Find where the given text appears and provide that cell's center as (X, Y) coordinate. 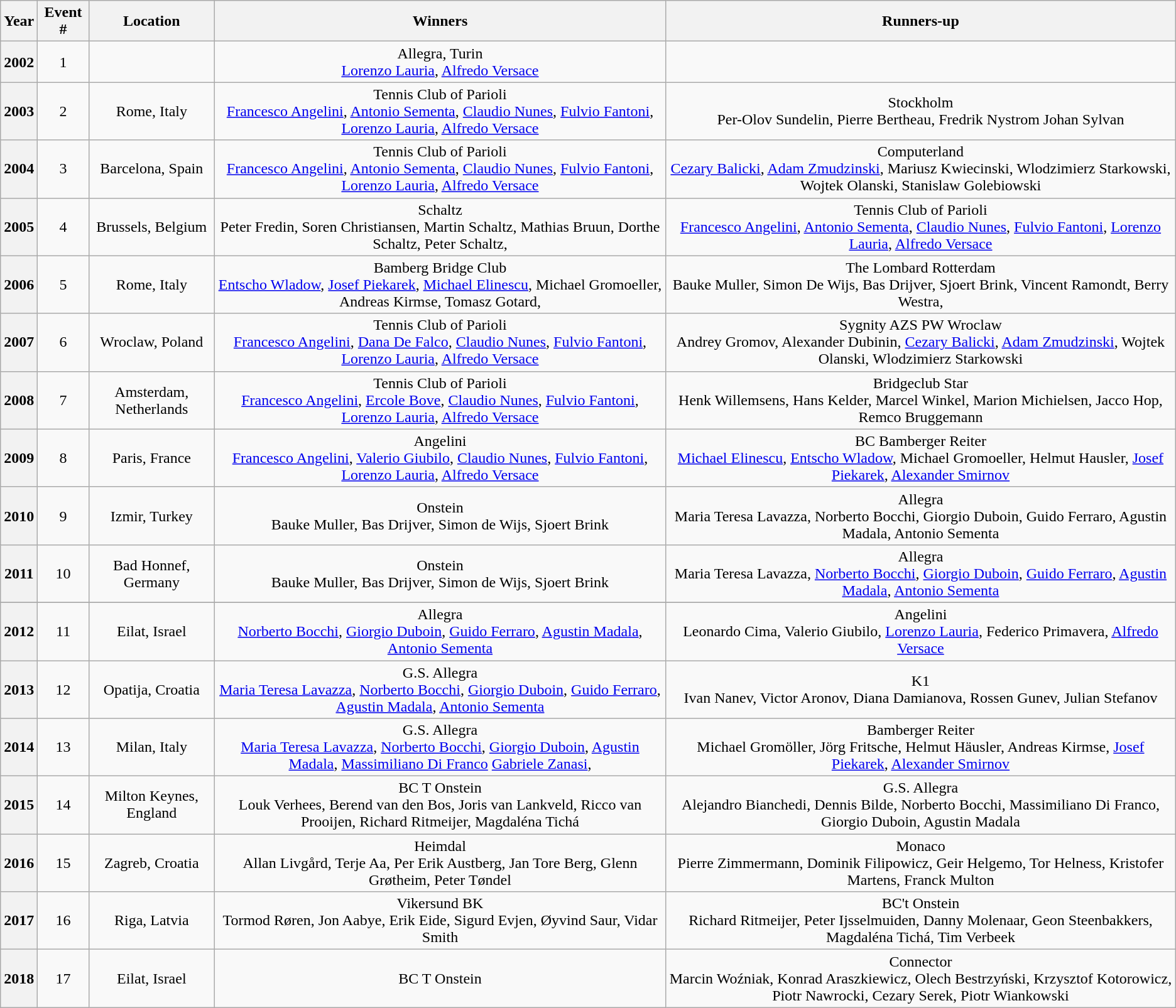
2017 (19, 921)
Year (19, 21)
2011 (19, 573)
Brussels, Belgium (151, 227)
Bad Honnef, Germany (151, 573)
ConnectorMarcin Woźniak, Konrad Araszkiewicz, Olech Bestrzyński, Krzysztof Kotorowicz, Piotr Nawrocki, Cezary Serek, Piotr Wiankowski (921, 978)
1 (63, 62)
Paris, France (151, 458)
Location (151, 21)
16 (63, 921)
HeimdalAllan Livgård, Terje Aa, Per Erik Austberg, Jan Tore Berg, Glenn Grøtheim, Peter Tøndel (440, 863)
BC T OnsteinLouk Verhees, Berend van den Bos, Joris van Lankveld, Ricco van Prooijen, Richard Ritmeijer, Magdaléna Tichá (440, 805)
AngeliniFrancesco Angelini, Valerio Giubilo, Claudio Nunes, Fulvio Fantoni, Lorenzo Lauria, Alfredo Versace (440, 458)
5 (63, 285)
ComputerlandCezary Balicki, Adam Zmudzinski, Mariusz Kwiecinski, Wlodzimierz Starkowski, Wojtek Olanski, Stanislaw Golebiowski (921, 169)
10 (63, 573)
2015 (19, 805)
Runners-up (921, 21)
15 (63, 863)
2006 (19, 285)
Milton Keynes, England (151, 805)
Wroclaw, Poland (151, 342)
11 (63, 631)
Amsterdam, Netherlands (151, 400)
Vikersund BKTormod Røren, Jon Aabye, Erik Eide, Sigurd Evjen, Øyvind Saur, Vidar Smith (440, 921)
17 (63, 978)
12 (63, 690)
8 (63, 458)
G.S. AllegraMaria Teresa Lavazza, Norberto Bocchi, Giorgio Duboin, Agustin Madala, Massimiliano Di Franco Gabriele Zanasi, (440, 747)
Tennis Club of ParioliFrancesco Angelini, Dana De Falco, Claudio Nunes, Fulvio Fantoni, Lorenzo Lauria, Alfredo Versace (440, 342)
14 (63, 805)
Zagreb, Croatia (151, 863)
2004 (19, 169)
2002 (19, 62)
2010 (19, 516)
The Lombard RotterdamBauke Muller, Simon De Wijs, Bas Drijver, Sjoert Brink, Vincent Ramondt, Berry Westra, (921, 285)
StockholmPer-Olov Sundelin, Pierre Bertheau, Fredrik Nystrom Johan Sylvan (921, 111)
Milan, Italy (151, 747)
2003 (19, 111)
K1Ivan Nanev, Victor Aronov, Diana Damianova, Rossen Gunev, Julian Stefanov (921, 690)
2013 (19, 690)
Opatija, Croatia (151, 690)
Bridgeclub StarHenk Willemsens, Hans Kelder, Marcel Winkel, Marion Michielsen, Jacco Hop, Remco Bruggemann (921, 400)
Bamberger ReiterMichael Gromöller, Jörg Fritsche, Helmut Häusler, Andreas Kirmse, Josef Piekarek, Alexander Smirnov (921, 747)
Sygnity AZS PW WroclawAndrey Gromov, Alexander Dubinin, Cezary Balicki, Adam Zmudzinski, Wojtek Olanski, Wlodzimierz Starkowski (921, 342)
BC Bamberger ReiterMichael Elinescu, Entscho Wladow, Michael Gromoeller, Helmut Hausler, Josef Piekarek, Alexander Smirnov (921, 458)
Event # (63, 21)
Riga, Latvia (151, 921)
3 (63, 169)
2012 (19, 631)
MonacoPierre Zimmermann, Dominik Filipowicz, Geir Helgemo, Tor Helness, Kristofer Martens, Franck Multon (921, 863)
BC't OnsteinRichard Ritmeijer, Peter Ijsselmuiden, Danny Molenaar, Geon Steenbakkers, Magdaléna Tichá, Tim Verbeek (921, 921)
2014 (19, 747)
G.S. AllegraAlejandro Bianchedi, Dennis Bilde, Norberto Bocchi, Massimiliano Di Franco, Giorgio Duboin, Agustin Madala (921, 805)
SchaltzPeter Fredin, Soren Christiansen, Martin Schaltz, Mathias Bruun, Dorthe Schaltz, Peter Schaltz, (440, 227)
2008 (19, 400)
2016 (19, 863)
13 (63, 747)
4 (63, 227)
6 (63, 342)
Winners (440, 21)
2009 (19, 458)
2005 (19, 227)
AngeliniLeonardo Cima, Valerio Giubilo, Lorenzo Lauria, Federico Primavera, Alfredo Versace (921, 631)
AllegraNorberto Bocchi, Giorgio Duboin, Guido Ferraro, Agustin Madala, Antonio Sementa (440, 631)
Tennis Club of ParioliFrancesco Angelini, Ercole Bove, Claudio Nunes, Fulvio Fantoni, Lorenzo Lauria, Alfredo Versace (440, 400)
BC T Onstein (440, 978)
2007 (19, 342)
9 (63, 516)
Barcelona, Spain (151, 169)
G.S. AllegraMaria Teresa Lavazza, Norberto Bocchi, Giorgio Duboin, Guido Ferraro, Agustin Madala, Antonio Sementa (440, 690)
7 (63, 400)
2 (63, 111)
Izmir, Turkey (151, 516)
2018 (19, 978)
Allegra, TurinLorenzo Lauria, Alfredo Versace (440, 62)
Bamberg Bridge ClubEntscho Wladow, Josef Piekarek, Michael Elinescu, Michael Gromoeller, Andreas Kirmse, Tomasz Gotard, (440, 285)
